Return [x, y] of the center of cell containing provided text 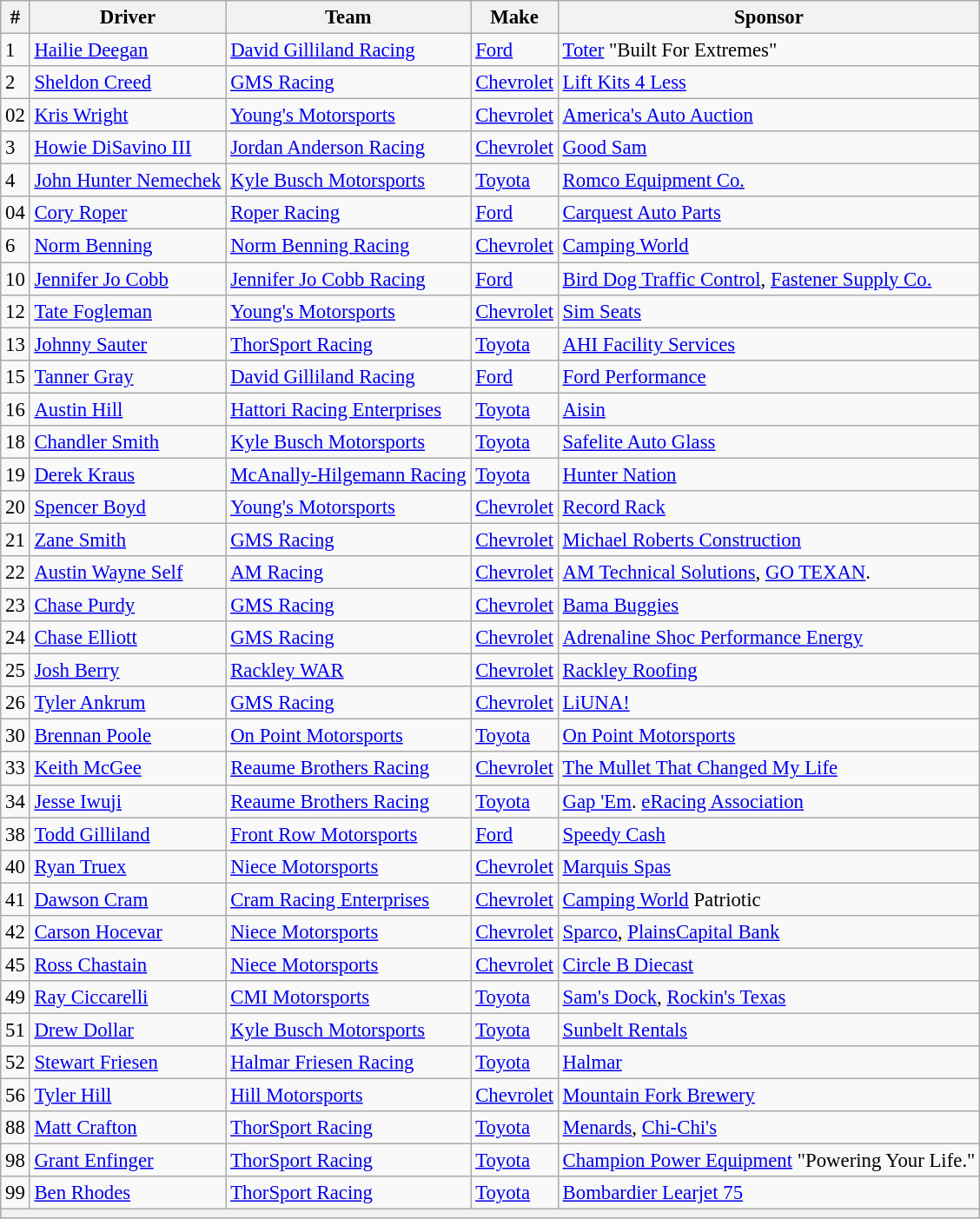
Driver [128, 17]
Sponsor [768, 17]
Bombardier Learjet 75 [768, 1193]
Ryan Truex [128, 866]
42 [16, 932]
McAnally-Hilgemann Racing [348, 474]
18 [16, 442]
Carquest Auto Parts [768, 213]
Tate Fogleman [128, 311]
Stewart Friesen [128, 1063]
Josh Berry [128, 671]
Circle B Diecast [768, 964]
Halmar [768, 1063]
Sparco, PlainsCapital Bank [768, 932]
Norm Benning [128, 246]
Mountain Fork Brewery [768, 1096]
51 [16, 1030]
Tyler Hill [128, 1096]
Cory Roper [128, 213]
Bird Dog Traffic Control, Fastener Supply Co. [768, 279]
AM Racing [348, 573]
Front Row Motorsports [348, 834]
Dawson Cram [128, 899]
AHI Facility Services [768, 344]
Hill Motorsports [348, 1096]
AM Technical Solutions, GO TEXAN. [768, 573]
Carson Hocevar [128, 932]
Grant Enfinger [128, 1161]
Sim Seats [768, 311]
Safelite Auto Glass [768, 442]
Keith McGee [128, 769]
Speedy Cash [768, 834]
Rackley WAR [348, 671]
Marquis Spas [768, 866]
Make [514, 17]
Spencer Boyd [128, 507]
33 [16, 769]
Austin Hill [128, 409]
Jordan Anderson Racing [348, 148]
Good Sam [768, 148]
Romco Equipment Co. [768, 181]
Norm Benning Racing [348, 246]
19 [16, 474]
41 [16, 899]
49 [16, 997]
3 [16, 148]
Team [348, 17]
16 [16, 409]
Champion Power Equipment "Powering Your Life." [768, 1161]
88 [16, 1128]
# [16, 17]
America's Auto Auction [768, 116]
38 [16, 834]
Tanner Gray [128, 376]
Sunbelt Rentals [768, 1030]
12 [16, 311]
20 [16, 507]
Brennan Poole [128, 736]
Derek Kraus [128, 474]
Gap 'Em. eRacing Association [768, 801]
Kris Wright [128, 116]
99 [16, 1193]
02 [16, 116]
Chase Elliott [128, 638]
23 [16, 606]
Cram Racing Enterprises [348, 899]
John Hunter Nemechek [128, 181]
25 [16, 671]
24 [16, 638]
Chandler Smith [128, 442]
Michael Roberts Construction [768, 540]
Record Rack [768, 507]
Tyler Ankrum [128, 703]
Lift Kits 4 Less [768, 83]
Ray Ciccarelli [128, 997]
Matt Crafton [128, 1128]
Rackley Roofing [768, 671]
Menards, Chi-Chi's [768, 1128]
40 [16, 866]
52 [16, 1063]
LiUNA! [768, 703]
6 [16, 246]
Austin Wayne Self [128, 573]
04 [16, 213]
2 [16, 83]
Sam's Dock, Rockin's Texas [768, 997]
10 [16, 279]
Jennifer Jo Cobb [128, 279]
Ben Rhodes [128, 1193]
Jennifer Jo Cobb Racing [348, 279]
1 [16, 50]
Todd Gilliland [128, 834]
98 [16, 1161]
Roper Racing [348, 213]
Aisin [768, 409]
Bama Buggies [768, 606]
21 [16, 540]
Zane Smith [128, 540]
Adrenaline Shoc Performance Energy [768, 638]
30 [16, 736]
Halmar Friesen Racing [348, 1063]
22 [16, 573]
The Mullet That Changed My Life [768, 769]
Drew Dollar [128, 1030]
Howie DiSavino III [128, 148]
34 [16, 801]
Jesse Iwuji [128, 801]
Sheldon Creed [128, 83]
Hattori Racing Enterprises [348, 409]
Hunter Nation [768, 474]
45 [16, 964]
CMI Motorsports [348, 997]
56 [16, 1096]
Hailie Deegan [128, 50]
Johnny Sauter [128, 344]
Camping World [768, 246]
13 [16, 344]
4 [16, 181]
Ross Chastain [128, 964]
Camping World Patriotic [768, 899]
26 [16, 703]
Toter "Built For Extremes" [768, 50]
15 [16, 376]
Ford Performance [768, 376]
Chase Purdy [128, 606]
